Capture the cell that displays the provided text and extract its (X, Y) central coordinate. 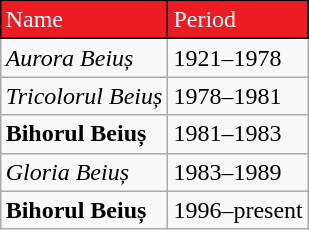
1978–1981 (238, 96)
Name (84, 20)
1996–present (238, 210)
Tricolorul Beiuș (84, 96)
1983–1989 (238, 172)
1981–1983 (238, 134)
Gloria Beiuș (84, 172)
Period (238, 20)
1921–1978 (238, 58)
Aurora Beiuș (84, 58)
